Capture the cell that displays the provided text and extract its [X, Y] central coordinate. 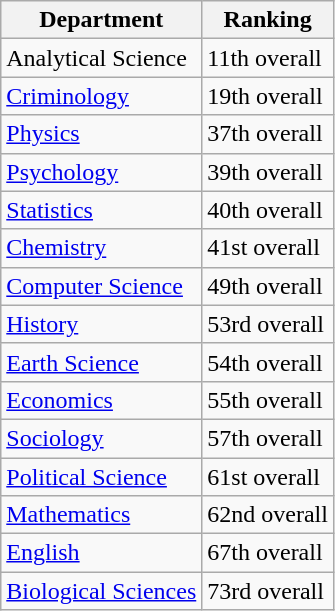
11th overall [268, 58]
Analytical Science [102, 58]
61st overall [268, 477]
49th overall [268, 286]
Psychology [102, 172]
Ranking [268, 20]
Mathematics [102, 515]
54th overall [268, 362]
40th overall [268, 210]
57th overall [268, 438]
73rd overall [268, 591]
Computer Science [102, 286]
Physics [102, 134]
English [102, 553]
55th overall [268, 400]
62nd overall [268, 515]
Sociology [102, 438]
39th overall [268, 172]
Economics [102, 400]
Chemistry [102, 248]
Political Science [102, 477]
19th overall [268, 96]
Statistics [102, 210]
37th overall [268, 134]
53rd overall [268, 324]
41st overall [268, 248]
History [102, 324]
Department [102, 20]
67th overall [268, 553]
Earth Science [102, 362]
Criminology [102, 96]
Biological Sciences [102, 591]
